For the text-containing cell, return its midpoint in (x, y) coordinate format. 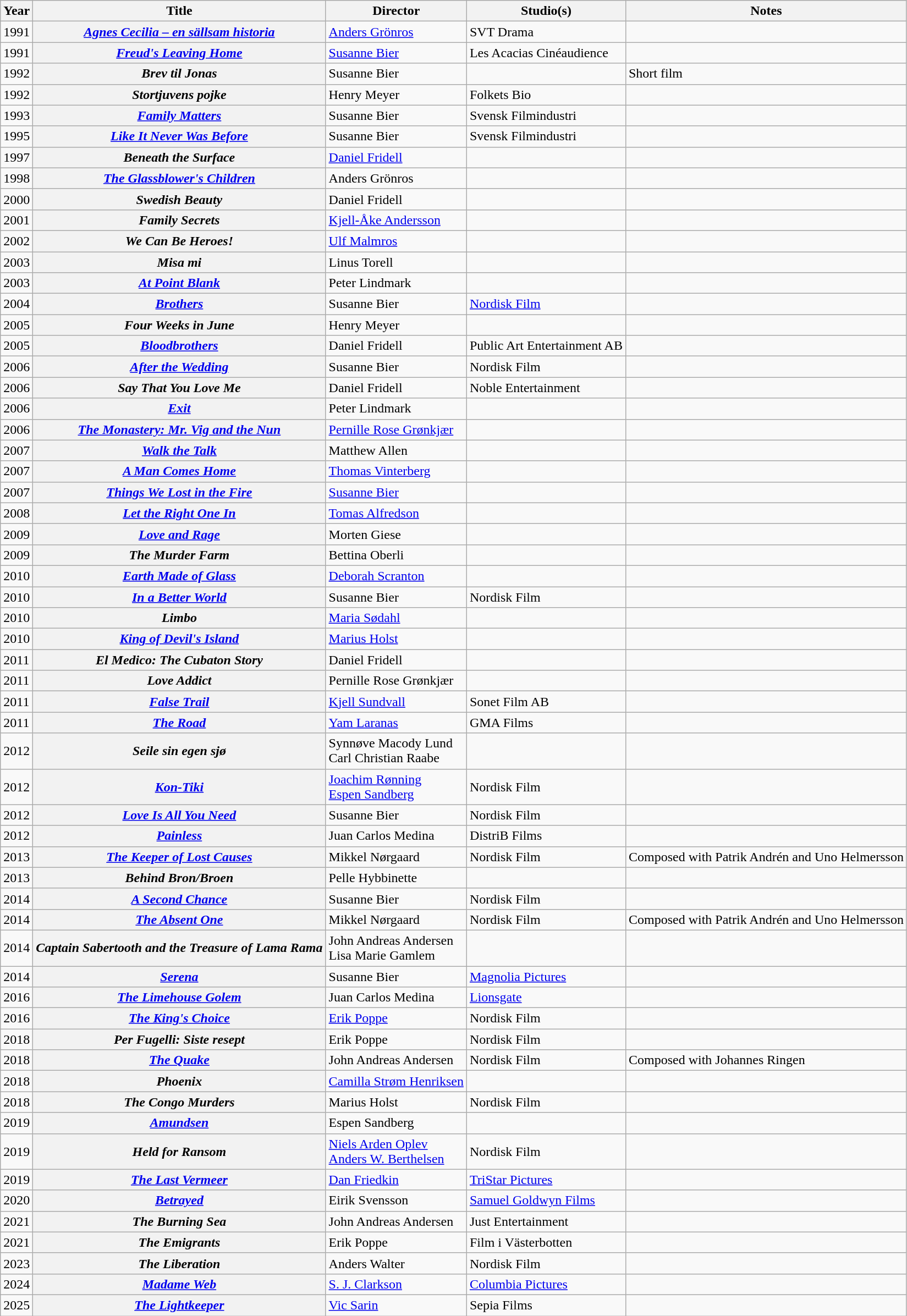
El Medico: The Cubaton Story (179, 660)
S. J. Clarkson (396, 1284)
Exit (179, 409)
Bettina Oberli (396, 555)
SVT Drama (546, 32)
Love Is All You Need (179, 815)
The Absent One (179, 919)
Betrayed (179, 1201)
Studio(s) (546, 11)
The Congo Murders (179, 1102)
Agnes Cecilia – en sällsam historia (179, 32)
Captain Sabertooth and the Treasure of Lama Rama (179, 948)
Columbia Pictures (546, 1284)
Stortjuvens pojke (179, 95)
Held for Ransom (179, 1152)
King of Devil's Island (179, 639)
The Murder Farm (179, 555)
DistriB Films (546, 836)
Madame Web (179, 1284)
Pelle Hybbinette (396, 878)
Like It Never Was Before (179, 136)
Niels Arden OplevAnders W. Berthelsen (396, 1152)
Director (396, 11)
Title (179, 11)
Swedish Beauty (179, 199)
GMA Films (546, 723)
We Can Be Heroes! (179, 241)
Four Weeks in June (179, 325)
Love and Rage (179, 534)
Phoenix (179, 1081)
Limbo (179, 618)
Walk the Talk (179, 450)
Matthew Allen (396, 450)
Dan Friedkin (396, 1180)
Freud's Leaving Home (179, 53)
2024 (17, 1284)
The Quake (179, 1060)
The Limehouse Golem (179, 998)
Per Fugelli: Siste resept (179, 1039)
2004 (17, 304)
Composed with Johannes Ringen (766, 1060)
Just Entertainment (546, 1221)
The Road (179, 723)
Sepia Films (546, 1305)
Serena (179, 976)
Say That You Love Me (179, 388)
Family Secrets (179, 220)
Kjell Sundvall (396, 702)
Les Acacias Cinéaudience (546, 53)
Painless (179, 836)
2000 (17, 199)
2023 (17, 1263)
Ulf Malmros (396, 241)
Beneath the Surface (179, 157)
Synnøve Macody LundCarl Christian Raabe (396, 751)
Amundsen (179, 1123)
Anders Walter (396, 1263)
The Glassblower's Children (179, 178)
Magnolia Pictures (546, 976)
Samuel Goldwyn Films (546, 1201)
Short film (766, 74)
Thomas Vinterberg (396, 471)
The King's Choice (179, 1018)
Deborah Scranton (396, 576)
Vic Sarin (396, 1305)
Brev til Jonas (179, 74)
Misa mi (179, 262)
Eirik Svensson (396, 1201)
Maria Sødahl (396, 618)
TriStar Pictures (546, 1180)
Kon-Tiki (179, 786)
The Liberation (179, 1263)
Joachim RønningEspen Sandberg (396, 786)
2020 (17, 1201)
Family Matters (179, 115)
Kjell-Åke Andersson (396, 220)
Sonet Film AB (546, 702)
1993 (17, 115)
The Burning Sea (179, 1221)
2001 (17, 220)
False Trail (179, 702)
In a Better World (179, 597)
Earth Made of Glass (179, 576)
1997 (17, 157)
Let the Right One In (179, 513)
Things We Lost in the Fire (179, 492)
Lionsgate (546, 998)
2025 (17, 1305)
Morten Giese (396, 534)
At Point Blank (179, 283)
Brothers (179, 304)
Film i Västerbotten (546, 1242)
The Lightkeeper (179, 1305)
Notes (766, 11)
The Keeper of Lost Causes (179, 857)
John Andreas AndersenLisa Marie Gamlem (396, 948)
2008 (17, 513)
Yam Laranas (396, 723)
The Emigrants (179, 1242)
A Man Comes Home (179, 471)
Camilla Strøm Henriksen (396, 1081)
The Monastery: Mr. Vig and the Nun (179, 430)
A Second Chance (179, 899)
2002 (17, 241)
Year (17, 11)
1995 (17, 136)
1998 (17, 178)
Love Addict (179, 681)
Noble Entertainment (546, 388)
Tomas Alfredson (396, 513)
After the Wedding (179, 367)
Seile sin egen sjø (179, 751)
The Last Vermeer (179, 1180)
Folkets Bio (546, 95)
Public Art Entertainment AB (546, 346)
Behind Bron/Broen (179, 878)
Bloodbrothers (179, 346)
Linus Torell (396, 262)
Espen Sandberg (396, 1123)
